Extract the [x, y] coordinate from the center of the cell holding the provided text.  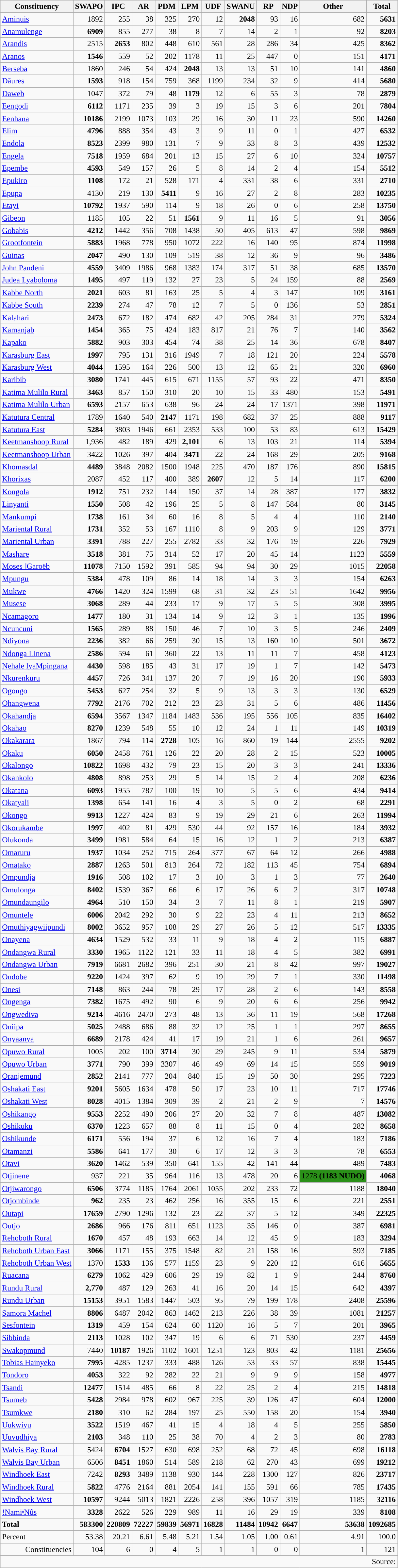
171 [190, 181]
Ndonga Linena [37, 653]
6093 [89, 790]
IPC [118, 7]
Constituency [37, 7]
1199 [213, 81]
Windhoek East [37, 1475]
Epembe [37, 168]
49 [213, 1064]
7518 [89, 156]
1296 [144, 1213]
699 [333, 1462]
Elim [37, 131]
7919 [89, 965]
5680 [382, 81]
11456 [382, 703]
6594 [89, 716]
65 [269, 367]
2686 [89, 1226]
1028 [118, 1338]
308 [333, 604]
Karibib [37, 380]
11078 [89, 566]
67 [241, 852]
227 [144, 541]
1110 [190, 529]
228 [241, 1475]
795 [118, 355]
Keetmanshoop Urban [37, 454]
817 [213, 330]
726 [118, 678]
232 [144, 492]
2851 [382, 305]
950 [167, 243]
2157 [118, 405]
7995 [89, 1363]
510 [118, 902]
1092685 [382, 1524]
1384 [144, 1101]
Ncuncuni [37, 629]
4130 [89, 193]
172 [118, 181]
356 [144, 230]
9657 [382, 1039]
1120 [213, 1325]
1892 [89, 19]
4988 [382, 852]
3774 [118, 1189]
583300 [89, 1524]
Etayi [37, 206]
Katutura East [37, 430]
21257 [382, 1313]
610 [190, 44]
4977 [382, 1375]
3307 [167, 1064]
7185 [382, 1251]
Okahao [37, 728]
2239 [89, 305]
2113 [89, 1338]
1454 [89, 330]
5428 [89, 1400]
16828 [213, 1524]
1300 [269, 1475]
325 [167, 19]
108 [167, 927]
1533 [118, 1263]
Aranos [37, 56]
2887 [89, 865]
717 [333, 1089]
539 [144, 1164]
19027 [382, 965]
1593 [89, 81]
4.91 [333, 1537]
Ondangwa Rural [37, 952]
391 [167, 566]
5013 [144, 1499]
Ongenga [37, 1002]
198 [213, 417]
2984 [118, 1400]
6006 [89, 915]
5578 [382, 355]
615 [167, 380]
7242 [89, 1475]
137 [167, 678]
Okatyali [37, 803]
517 [333, 927]
606 [167, 1275]
Berseba [37, 69]
8407 [382, 342]
354 [144, 131]
8362 [382, 44]
4457 [89, 678]
593 [333, 1251]
788 [118, 541]
9201 [89, 1089]
Tobias Hainyeko [37, 1363]
4430 [89, 666]
5394 [382, 442]
7792 [89, 703]
4796 [89, 131]
13750 [382, 206]
4559 [89, 268]
Eengodi [37, 106]
Mariental Urban [37, 541]
104 [89, 1549]
4044 [89, 367]
53.38 [89, 1537]
1057 [269, 1499]
1731 [89, 529]
Outapi [37, 1213]
9019 [382, 1064]
918 [118, 81]
8558 [382, 989]
2728 [167, 740]
Mariental Rural [37, 529]
577 [167, 1263]
3965 [382, 1325]
9956 [382, 591]
13570 [382, 268]
1.05 [241, 1537]
3562 [382, 330]
813 [167, 865]
967 [190, 1400]
Tsumkwe [37, 1412]
638 [167, 405]
10942 [269, 1524]
69 [241, 1064]
1239 [118, 728]
368 [190, 81]
Omulonga [37, 890]
16402 [382, 716]
568 [333, 1014]
12532 [382, 143]
1948 [190, 467]
279 [333, 317]
237 [333, 1338]
2653 [118, 44]
25656 [382, 1350]
Mankumpi [37, 516]
3714 [167, 1052]
432 [144, 766]
671 [190, 380]
6894 [382, 865]
787 [144, 790]
2879 [382, 93]
2710 [382, 181]
1926 [144, 1350]
616 [333, 1263]
Ruacana [37, 1275]
1583 [144, 1300]
9214 [89, 1014]
146 [269, 1226]
Walvis Bay Urban [37, 1462]
Walvis Bay Rural [37, 1450]
314 [167, 554]
4593 [89, 168]
Mpungu [37, 579]
957 [144, 927]
259 [167, 641]
802 [144, 44]
8760 [382, 1275]
Guinas [37, 255]
Katima Mulilo Rural [37, 392]
759 [167, 81]
77 [333, 877]
53638 [333, 1524]
Oshakati West [37, 1101]
400 [167, 479]
11998 [382, 243]
195 [241, 716]
Windhoek West [37, 1499]
715 [167, 852]
1514 [118, 1388]
2622 [118, 1512]
Kabbe North [37, 293]
174 [213, 268]
5850 [382, 1425]
1015 [333, 566]
0.61 [290, 1537]
193 [167, 1238]
5424 [89, 1450]
ǃNamiǂNûs [37, 1512]
Dâures [37, 81]
651 [190, 1226]
1483 [190, 716]
5491 [382, 392]
425 [333, 44]
654 [118, 803]
5822 [89, 1487]
234 [241, 81]
5284 [89, 430]
3068 [89, 604]
826 [333, 1475]
8655 [382, 1027]
61 [144, 653]
7148 [89, 989]
Okankolo [37, 778]
56971 [190, 1524]
534 [333, 1052]
1565 [89, 629]
1072 [190, 243]
11484 [241, 1524]
Uukwiyu [37, 1425]
1178 [190, 56]
Okorukambe [37, 828]
2515 [89, 44]
519 [190, 255]
2180 [89, 1412]
678 [333, 342]
Otjombinde [37, 1201]
13335 [382, 927]
1955 [118, 790]
1179 [190, 93]
2790 [118, 1213]
164 [144, 367]
365 [118, 330]
Rundu Rural [37, 1288]
9942 [382, 1002]
Outjo [37, 1226]
434 [333, 790]
5907 [382, 902]
Rehoboth Urban East [37, 1251]
624 [167, 1325]
6991 [382, 952]
1996 [382, 616]
1601 [190, 1350]
8402 [89, 890]
1698 [118, 766]
6112 [89, 106]
4212 [89, 230]
500 [190, 367]
2640 [382, 877]
591 [269, 1487]
Ondobe [37, 977]
686 [144, 1027]
6487 [118, 1313]
790 [118, 1064]
1184 [167, 716]
471 [333, 380]
1227 [118, 815]
2458 [118, 753]
20.21 [118, 1537]
54 [144, 69]
3499 [89, 840]
341 [144, 678]
1,936 [89, 442]
1592 [144, 566]
322 [118, 1375]
7483 [382, 1164]
989 [190, 1512]
603 [118, 293]
874 [333, 243]
1447 [167, 1300]
9220 [89, 977]
2164 [144, 1487]
Onesi [37, 989]
2409 [382, 629]
Ncamagoro [37, 616]
Linyanti [37, 504]
2236 [89, 641]
1965 [118, 952]
215 [333, 1388]
218 [213, 1462]
309 [167, 1101]
180 [118, 616]
22325 [382, 1213]
1398 [89, 803]
549 [118, 168]
2,101 [190, 442]
Ondangwa Urban [37, 965]
245 [241, 1052]
548 [144, 728]
6647 [290, 1524]
222 [213, 243]
7223 [382, 1076]
1546 [89, 56]
653 [144, 405]
142 [333, 666]
71 [269, 1338]
3471 [190, 454]
352 [118, 529]
10319 [382, 728]
6529 [382, 691]
Samora Machel [37, 1313]
224 [333, 355]
6532 [382, 131]
5453 [89, 691]
860 [241, 740]
399 [144, 1064]
761 [144, 753]
149 [333, 728]
467 [144, 1425]
Ohangwena [37, 703]
2291 [382, 803]
9414 [382, 790]
1539 [118, 890]
203 [269, 529]
2199 [118, 118]
898 [118, 778]
Oshakati East [37, 1089]
439 [333, 143]
751 [118, 492]
10186 [89, 118]
355 [241, 1201]
930 [190, 1475]
5559 [382, 554]
Tsandi [37, 1388]
785 [333, 1487]
4053 [89, 1375]
1159 [190, 1263]
1081 [333, 1313]
672 [118, 317]
Kabbe South [37, 305]
997 [333, 965]
Moses ǁGaroëb [37, 566]
Khomasdal [37, 467]
3056 [382, 218]
1181 [333, 1350]
Endola [37, 143]
Opuwo Rural [37, 1052]
115 [333, 939]
167 [167, 529]
1347 [144, 716]
10748 [382, 890]
1073 [144, 118]
1438 [190, 230]
159 [290, 280]
503 [190, 1300]
381 [118, 554]
661 [167, 430]
5324 [382, 317]
937 [89, 1176]
2021 [89, 293]
Otavi [37, 1164]
514 [167, 1462]
488 [190, 1363]
9244 [118, 1499]
Kongola [37, 492]
4123 [382, 653]
Grootfontein [37, 243]
890 [333, 467]
1.00 [269, 1537]
127 [290, 1475]
Omuthiyagwiipundi [37, 927]
492 [144, 1002]
72227 [144, 1524]
74 [190, 342]
377 [213, 852]
452 [118, 479]
489 [333, 1164]
261 [333, 1039]
185 [144, 666]
1946 [144, 430]
1548 [190, 1251]
486 [333, 703]
316 [167, 355]
454 [167, 342]
1821 [167, 1499]
2140 [382, 516]
17435 [382, 1487]
2408 [333, 1300]
Anamulenge [37, 31]
1122 [144, 952]
6200 [382, 479]
273 [167, 1014]
4397 [382, 1288]
1764 [167, 1189]
Nehale lyaMpingana [37, 666]
Otjinene [37, 1176]
8108 [382, 1512]
3848 [118, 467]
1550 [89, 504]
1640 [118, 417]
76 [269, 330]
367 [144, 890]
John Pandeni [37, 268]
6553 [382, 1151]
1741 [118, 380]
777 [144, 1076]
5025 [89, 1027]
2852 [89, 1076]
14576 [382, 1101]
4964 [89, 902]
Onyaanya [37, 1039]
2087 [89, 479]
347 [167, 1338]
1188 [333, 1189]
398 [333, 405]
LPM [190, 7]
1670 [89, 1238]
2047 [89, 255]
8806 [89, 1313]
Gobabis [37, 230]
5655 [382, 1263]
32116 [382, 1499]
523 [333, 753]
15815 [382, 467]
187 [269, 467]
1055 [213, 1189]
5512 [382, 168]
6171 [89, 1138]
8523 [89, 143]
7150 [118, 566]
6050 [89, 753]
8002 [89, 927]
685 [333, 268]
447 [269, 56]
339 [333, 1512]
Sibbinda [37, 1338]
4616 [118, 1014]
266 [333, 852]
3567 [118, 716]
2586 [89, 653]
295 [333, 1076]
6263 [382, 579]
4489 [89, 467]
13336 [382, 766]
6960 [382, 367]
2782 [190, 541]
405 [241, 230]
Okalongo [37, 766]
Oniipa [37, 1027]
13082 [382, 1114]
1138 [167, 1475]
Okakarara [37, 740]
22058 [382, 566]
Percent [37, 1537]
8293 [118, 1475]
190 [333, 678]
15153 [89, 1300]
964 [167, 1176]
Other [333, 7]
4634 [89, 939]
5586 [89, 1151]
458 [333, 653]
4459 [382, 1338]
2555 [333, 740]
1278 (1183 NUDO) [333, 1176]
Kamanjab [37, 330]
241 [333, 766]
540 [144, 417]
9553 [89, 1114]
14818 [382, 1388]
5.21 [190, 1537]
536 [213, 716]
550 [241, 1412]
6981 [382, 1226]
448 [167, 44]
838 [333, 1363]
966 [118, 1226]
708 [167, 230]
657 [144, 1126]
1959 [118, 156]
702 [144, 703]
178 [290, 1300]
17268 [382, 1014]
3330 [89, 952]
2061 [190, 1189]
3522 [89, 1425]
5879 [382, 1052]
360 [167, 653]
2399 [118, 143]
Okatana [37, 790]
Katutura Central [37, 417]
1370 [89, 1263]
5.48 [167, 1537]
4860 [382, 69]
Eenhana [37, 118]
161 [118, 516]
15429 [382, 430]
3803 [118, 430]
123 [241, 1350]
11971 [382, 405]
10822 [89, 766]
778 [144, 243]
11994 [382, 815]
11498 [382, 977]
199 [269, 1300]
811 [167, 1226]
348 [118, 1437]
1519 [118, 1425]
3391 [89, 541]
9168 [382, 454]
Omundaungilo [37, 902]
333 [167, 1363]
18040 [382, 1189]
594 [118, 653]
881 [167, 1487]
3422 [89, 454]
2783 [382, 1437]
350 [167, 1164]
Daweb [37, 93]
978 [144, 1400]
70 [213, 1437]
Omaruru [37, 852]
6909 [89, 31]
1789 [89, 417]
561 [213, 44]
1442 [118, 230]
12477 [89, 1388]
14260 [382, 118]
19212 [382, 1462]
457 [118, 1238]
3832 [382, 492]
UDF [213, 7]
462 [167, 1201]
3672 [382, 641]
113 [269, 865]
Ongwediva [37, 1014]
277 [144, 31]
5882 [89, 342]
3486 [382, 255]
630 [167, 1450]
15445 [382, 1363]
90 [167, 1002]
153 [333, 392]
3294 [382, 1238]
59839 [167, 1524]
6279 [89, 1275]
Opuwo Urban [37, 1064]
1155 [213, 380]
297 [333, 1027]
SWAPO [89, 7]
427 [333, 131]
445 [144, 380]
2178 [118, 1039]
1047 [89, 93]
NDP [290, 7]
754 [333, 865]
Otamanzi [37, 1151]
220809 [118, 1524]
7186 [382, 1138]
Kalahari [37, 317]
303 [144, 342]
642 [333, 1288]
135 [333, 616]
143 [333, 989]
962 [89, 1201]
1383 [190, 268]
12000 [382, 1400]
663 [190, 1238]
204 [167, 1076]
3932 [382, 828]
835 [333, 716]
Musese [37, 604]
283 [333, 193]
6681 [118, 965]
6387 [382, 840]
Oranjemund [37, 1076]
2488 [118, 1027]
7929 [382, 541]
91 [333, 218]
5631 [382, 19]
5411 [167, 193]
5933 [382, 678]
470 [241, 467]
17659 [89, 1213]
4808 [89, 778]
9117 [382, 417]
Rundu Urban [37, 1300]
3463 [89, 392]
Constituencies [37, 1549]
8451 [118, 1462]
2141 [118, 1076]
2082 [144, 467]
402 [118, 828]
389 [190, 479]
1500 [167, 467]
6689 [89, 1039]
6.61 [144, 1537]
116 [190, 1176]
Gibeon [37, 218]
2569 [382, 280]
7804 [382, 106]
840 [190, 1076]
414 [333, 81]
319 [290, 1499]
5605 [118, 1089]
2,770 [89, 1288]
Okongo [37, 815]
1223 [118, 1126]
2551 [382, 1201]
229 [167, 1512]
17746 [382, 1089]
Keetmanshoop Rural [37, 442]
3995 [382, 604]
3652 [118, 927]
4776 [118, 1487]
Ogongo [37, 691]
Engela [37, 156]
3328 [89, 1512]
Karasburg East [37, 355]
1561 [190, 218]
1371 [290, 405]
627 [118, 691]
Okahandja [37, 716]
602 [167, 1400]
3161 [382, 293]
Aminuis [37, 19]
SWANU [241, 7]
Nkurenkuru [37, 678]
1981 [118, 840]
9913 [89, 815]
2470 [144, 1014]
372 [118, 93]
10757 [382, 156]
1034 [118, 852]
2252 [118, 1114]
8203 [382, 31]
3951 [118, 1300]
4015 [118, 1101]
1949 [190, 355]
1968 [118, 243]
6704 [118, 1450]
Onayena [37, 939]
6887 [382, 939]
Rehoboth Urban West [37, 1263]
857 [118, 392]
1263 [118, 865]
1026 [118, 454]
1251 [213, 1350]
292 [144, 915]
474 [167, 317]
1319 [89, 1325]
7382 [89, 1002]
Sesfontein [37, 1325]
Oshikuku [37, 1126]
208 [333, 778]
6370 [89, 1126]
16118 [382, 1450]
526 [144, 1512]
Source: [199, 1562]
1005 [89, 1052]
7440 [89, 1350]
Ompundja [37, 877]
10005 [382, 753]
PDM [167, 7]
Omatako [37, 865]
Khorixas [37, 479]
589 [190, 1462]
86 [167, 579]
Otjiwarongo [37, 1189]
3409 [118, 268]
2176 [118, 703]
25596 [382, 1300]
Judea Lyaboloma [37, 280]
Uuvudhiya [37, 1437]
1495 [89, 280]
1529 [118, 939]
1642 [333, 591]
4766 [89, 591]
480 [290, 392]
Tondoro [37, 1375]
4171 [382, 56]
134 [167, 616]
254 [144, 691]
10235 [382, 193]
1595 [118, 367]
194 [144, 1138]
Arandis [37, 44]
5883 [89, 243]
1916 [89, 877]
2682 [144, 965]
3518 [89, 554]
5384 [89, 579]
1108 [89, 181]
163 [167, 293]
2054 [190, 1487]
Karasburg West [37, 367]
1424 [118, 977]
404 [167, 454]
532 [144, 939]
1477 [89, 616]
1420 [118, 591]
684 [144, 156]
Mashare [37, 554]
220 [269, 1263]
RP [269, 7]
10597 [89, 1499]
Epukiro [37, 181]
1675 [118, 1002]
10792 [89, 206]
1986 [144, 268]
AR [144, 7]
1599 [167, 591]
23717 [382, 1475]
9869 [382, 230]
320 [333, 367]
1634 [144, 1089]
1102 [167, 1350]
1912 [89, 492]
168 [269, 454]
1527 [144, 1450]
2103 [89, 1437]
6236 [382, 778]
459 [118, 1325]
330 [333, 977]
Swakopmund [37, 1350]
497 [118, 280]
903 [118, 342]
160 [269, 641]
2353 [190, 430]
10187 [118, 1350]
3620 [89, 1164]
Olukonda [37, 840]
585 [190, 566]
5473 [382, 666]
Mukwe [37, 591]
2473 [89, 317]
482 [118, 442]
119 [144, 280]
794 [118, 740]
4068 [382, 1176]
100.0 [382, 1537]
8350 [382, 380]
855 [118, 31]
Rehoboth Rural [37, 1238]
212 [167, 703]
Omuntele [37, 915]
151 [333, 56]
Kapako [37, 342]
980 [144, 143]
2607 [213, 479]
286 [269, 44]
349 [333, 1213]
8028 [89, 1101]
6593 [89, 405]
Tsumeb [37, 1400]
968 [167, 268]
1738 [89, 516]
3489 [144, 1475]
604 [333, 1400]
Okaku [37, 753]
3940 [382, 1412]
2226 [190, 1499]
253 [144, 778]
3080 [89, 380]
1062 [118, 1275]
1867 [89, 740]
184 [333, 828]
1.54 [213, 1537]
Oshikunde [37, 1138]
189 [144, 442]
485 [144, 1388]
803 [269, 1350]
Oshikango [37, 1114]
4285 [118, 1363]
528 [167, 181]
9202 [382, 740]
1237 [144, 1363]
3145 [382, 504]
2147 [167, 417]
Ndiyona [37, 641]
8652 [382, 915]
196 [167, 504]
206 [167, 1114]
274 [118, 305]
Katima Mulilo Urban [37, 405]
Epupa [37, 193]
8658 [382, 1126]
3066 [89, 1251]
Windhoek Rural [37, 1487]
197 [190, 1412]
251 [190, 965]
375 [167, 1251]
533 [213, 430]
8270 [89, 728]
